Output the [x, y] coordinate of the center of the cell containing the given text.  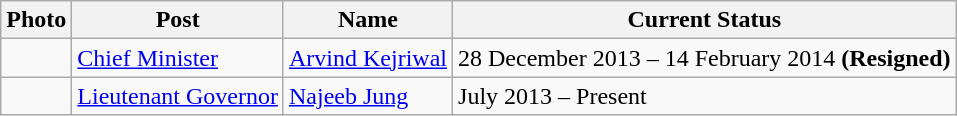
Name [368, 20]
Photo [36, 20]
Chief Minister [178, 58]
Arvind Kejriwal [368, 58]
Najeeb Jung [368, 96]
Current Status [705, 20]
Lieutenant Governor [178, 96]
28 December 2013 – 14 February 2014 (Resigned) [705, 58]
Post [178, 20]
July 2013 – Present [705, 96]
